Locate the cell with the specified text and output its (x, y) center coordinate. 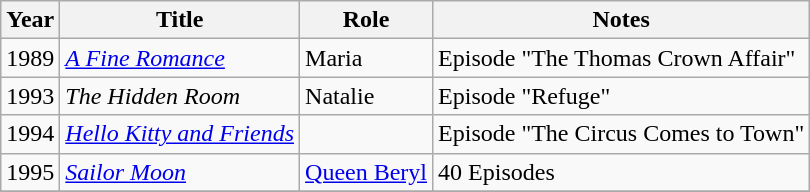
Sailor Moon (180, 172)
Notes (622, 20)
Episode "Refuge" (622, 96)
Episode "The Circus Comes to Town" (622, 134)
Role (366, 20)
1994 (30, 134)
The Hidden Room (180, 96)
Natalie (366, 96)
Maria (366, 58)
Title (180, 20)
40 Episodes (622, 172)
Year (30, 20)
Episode "The Thomas Crown Affair" (622, 58)
1989 (30, 58)
Queen Beryl (366, 172)
1993 (30, 96)
1995 (30, 172)
Hello Kitty and Friends (180, 134)
A Fine Romance (180, 58)
